Output the (X, Y) coordinate of the center of the cell containing the given text.  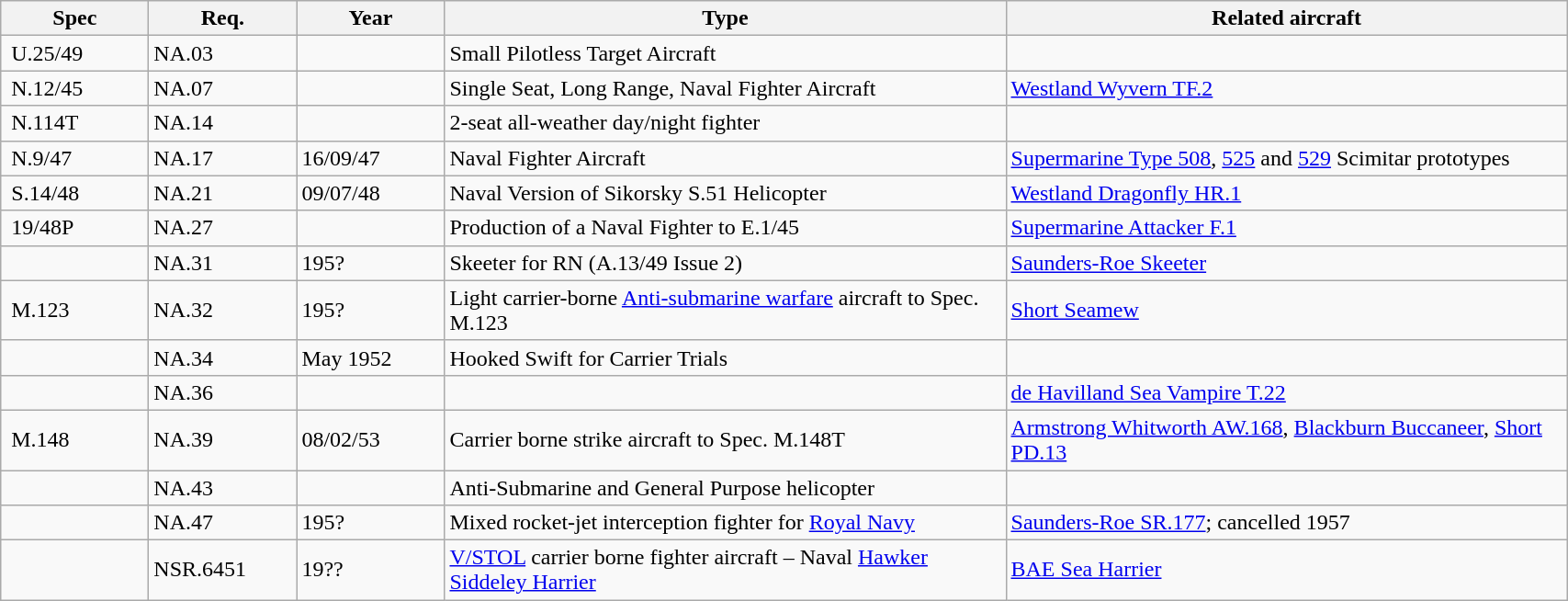
08/02/53 (371, 439)
Skeeter for RN (A.13/49 Issue 2) (726, 263)
Req. (222, 18)
Short Seamew (1286, 311)
Spec (75, 18)
Single Seat, Long Range, Naval Fighter Aircraft (726, 88)
NSR.6451 (222, 570)
NA.27 (222, 228)
de Havilland Sea Vampire T.22 (1286, 392)
Carrier borne strike aircraft to Spec. M.148T (726, 439)
Light carrier-borne Anti-submarine warfare aircraft to Spec. M.123 (726, 311)
Type (726, 18)
Year (371, 18)
NA.36 (222, 392)
M.148 (75, 439)
N.114T (75, 123)
Saunders-Roe Skeeter (1286, 263)
NA.07 (222, 88)
19?? (371, 570)
Hooked Swift for Carrier Trials (726, 357)
NA.43 (222, 488)
BAE Sea Harrier (1286, 570)
N.9/47 (75, 158)
NA.14 (222, 123)
M.123 (75, 311)
2-seat all-weather day/night fighter (726, 123)
16/09/47 (371, 158)
NA.39 (222, 439)
Naval Fighter Aircraft (726, 158)
S.14/48 (75, 193)
NA.34 (222, 357)
NA.47 (222, 523)
NA.31 (222, 263)
Production of a Naval Fighter to E.1/45 (726, 228)
N.12/45 (75, 88)
Anti-Submarine and General Purpose helicopter (726, 488)
Armstrong Whitworth AW.168, Blackburn Buccaneer, Short PD.13 (1286, 439)
NA.21 (222, 193)
Small Pilotless Target Aircraft (726, 53)
Saunders-Roe SR.177; cancelled 1957 (1286, 523)
NA.17 (222, 158)
May 1952 (371, 357)
Supermarine Type 508, 525 and 529 Scimitar prototypes (1286, 158)
19/48P (75, 228)
V/STOL carrier borne fighter aircraft – Naval Hawker Siddeley Harrier (726, 570)
Supermarine Attacker F.1 (1286, 228)
09/07/48 (371, 193)
Mixed rocket-jet interception fighter for Royal Navy (726, 523)
U.25/49 (75, 53)
Westland Dragonfly HR.1 (1286, 193)
Related aircraft (1286, 18)
NA.03 (222, 53)
Westland Wyvern TF.2 (1286, 88)
Naval Version of Sikorsky S.51 Helicopter (726, 193)
NA.32 (222, 311)
